Locate the cell with the specified text and output its (x, y) center coordinate. 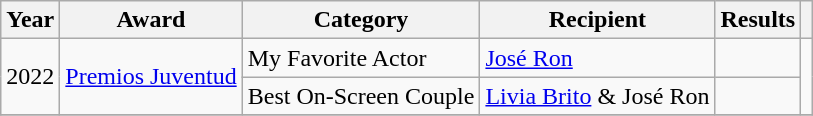
My Favorite Actor (361, 58)
Category (361, 20)
Premios Juventud (151, 77)
Best On-Screen Couple (361, 96)
Year (30, 20)
Recipient (598, 20)
Results (758, 20)
Livia Brito & José Ron (598, 96)
Award (151, 20)
José Ron (598, 58)
2022 (30, 77)
